Extract the [x, y] coordinate from the center of the cell holding the provided text.  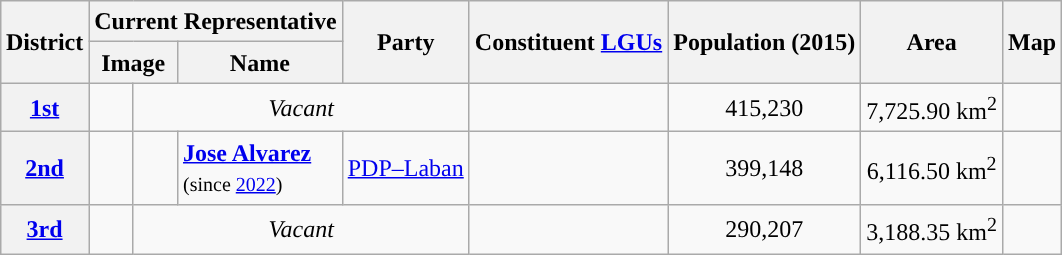
Area [932, 42]
PDP–Laban [406, 168]
District [44, 42]
3,188.35 km2 [932, 228]
Current Representative [216, 22]
Constituent LGUs [568, 42]
Jose Alvarez(since 2022) [260, 168]
6,116.50 km2 [932, 168]
Name [260, 62]
399,148 [764, 168]
1st [44, 108]
Population (2015) [764, 42]
7,725.90 km2 [932, 108]
2nd [44, 168]
415,230 [764, 108]
290,207 [764, 228]
3rd [44, 228]
Party [406, 42]
Image [134, 62]
Map [1032, 42]
